Identify which cell holds the provided text, then report its [X, Y] central coordinate. 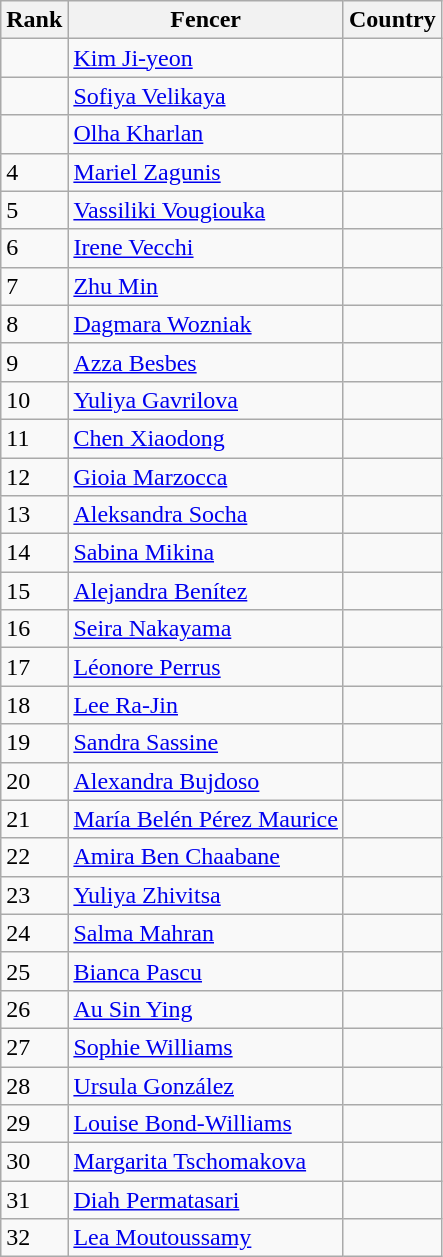
19 [34, 743]
16 [34, 629]
14 [34, 553]
Dagmara Wozniak [206, 324]
Sandra Sassine [206, 743]
Bianca Pascu [206, 971]
Fencer [206, 20]
4 [34, 172]
32 [34, 1238]
Diah Permatasari [206, 1200]
27 [34, 1047]
Sofiya Velikaya [206, 96]
22 [34, 857]
Sophie Williams [206, 1047]
Olha Kharlan [206, 134]
Ursula González [206, 1085]
Lee Ra-Jin [206, 705]
17 [34, 667]
Yuliya Gavrilova [206, 400]
Alexandra Bujdoso [206, 781]
20 [34, 781]
Margarita Tschomakova [206, 1162]
Azza Besbes [206, 362]
29 [34, 1124]
Au Sin Ying [206, 1009]
7 [34, 286]
28 [34, 1085]
25 [34, 971]
Kim Ji-yeon [206, 58]
Louise Bond-Williams [206, 1124]
Zhu Min [206, 286]
15 [34, 591]
Alejandra Benítez [206, 591]
24 [34, 933]
Vassiliki Vougiouka [206, 210]
Léonore Perrus [206, 667]
Seira Nakayama [206, 629]
Mariel Zagunis [206, 172]
30 [34, 1162]
Lea Moutoussamy [206, 1238]
Sabina Mikina [206, 553]
Amira Ben Chaabane [206, 857]
Irene Vecchi [206, 248]
10 [34, 400]
Salma Mahran [206, 933]
11 [34, 438]
5 [34, 210]
Chen Xiaodong [206, 438]
María Belén Pérez Maurice [206, 819]
Country [392, 20]
23 [34, 895]
26 [34, 1009]
21 [34, 819]
9 [34, 362]
8 [34, 324]
18 [34, 705]
Rank [34, 20]
Yuliya Zhivitsa [206, 895]
13 [34, 515]
Aleksandra Socha [206, 515]
31 [34, 1200]
Gioia Marzocca [206, 477]
6 [34, 248]
12 [34, 477]
